Scan for the cell matching the given text and deliver its (X, Y) coordinate at center. 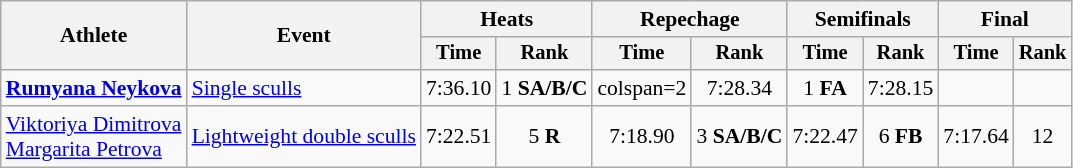
1 FA (824, 88)
6 FB (900, 136)
Lightweight double sculls (304, 136)
colspan=2 (642, 88)
7:28.34 (739, 88)
Single sculls (304, 88)
Repechage (690, 19)
5 R (544, 136)
Semifinals (862, 19)
7:22.47 (824, 136)
7:18.90 (642, 136)
Final (1004, 19)
Rumyana Neykova (94, 88)
Event (304, 36)
7:22.51 (458, 136)
Viktoriya DimitrovaMargarita Petrova (94, 136)
7:17.64 (976, 136)
3 SA/B/C (739, 136)
1 SA/B/C (544, 88)
7:36.10 (458, 88)
7:28.15 (900, 88)
Heats (506, 19)
12 (1043, 136)
Athlete (94, 36)
